Pinpoint the cell where the given text exists, returning its (X, Y) midpoint coordinate. 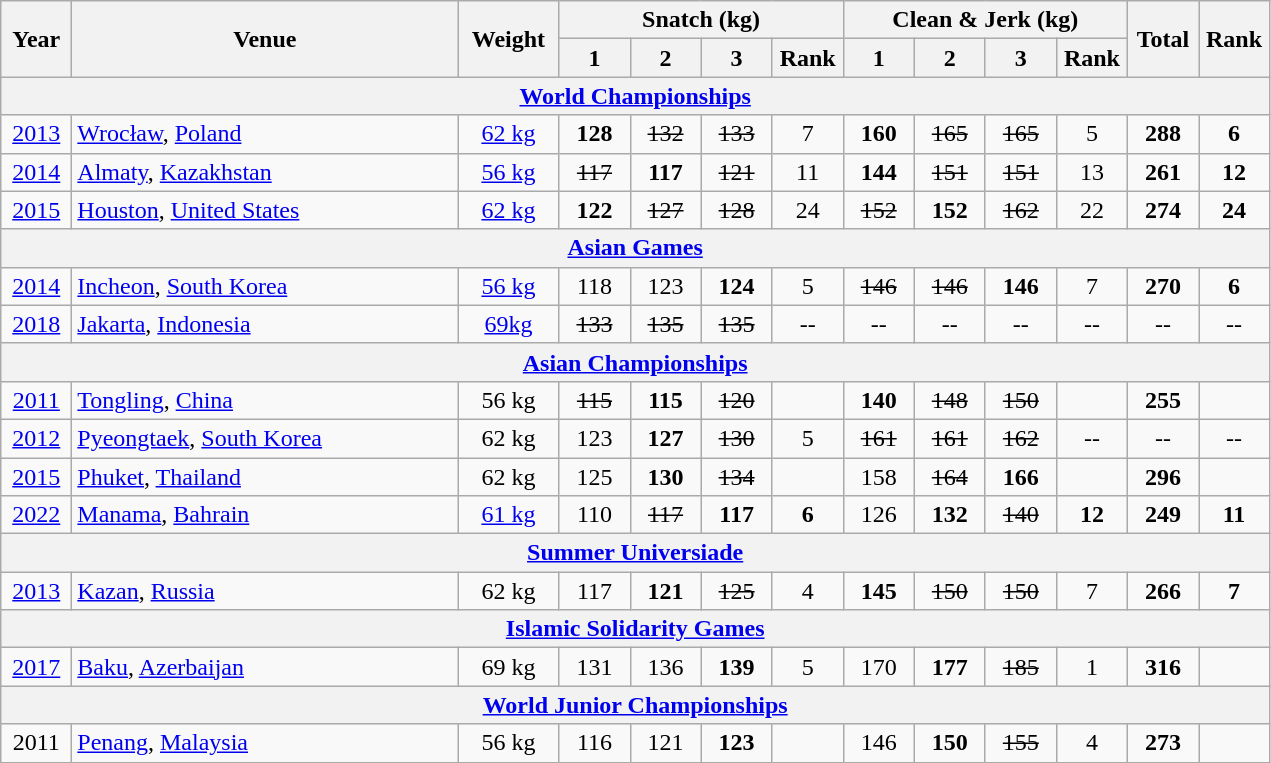
273 (1162, 743)
Incheon, South Korea (265, 286)
255 (1162, 400)
270 (1162, 286)
296 (1162, 477)
2022 (36, 515)
110 (594, 515)
Year (36, 39)
World Championships (636, 96)
Phuket, Thailand (265, 477)
Clean & Jerk (kg) (985, 20)
2018 (36, 324)
170 (878, 667)
Manama, Bahrain (265, 515)
122 (594, 210)
2012 (36, 438)
Wrocław, Poland (265, 134)
116 (594, 743)
139 (736, 667)
Jakarta, Indonesia (265, 324)
22 (1092, 210)
Tongling, China (265, 400)
134 (736, 477)
155 (1020, 743)
120 (736, 400)
266 (1162, 591)
160 (878, 134)
69 kg (508, 667)
249 (1162, 515)
166 (1020, 477)
Penang, Malaysia (265, 743)
Asian Championships (636, 362)
118 (594, 286)
13 (1092, 172)
Summer Universiade (636, 553)
177 (950, 667)
164 (950, 477)
288 (1162, 134)
274 (1162, 210)
Snatch (kg) (701, 20)
Venue (265, 39)
Islamic Solidarity Games (636, 629)
Weight (508, 39)
126 (878, 515)
158 (878, 477)
136 (666, 667)
World Junior Championships (636, 705)
131 (594, 667)
185 (1020, 667)
Houston, United States (265, 210)
Kazan, Russia (265, 591)
148 (950, 400)
Almaty, Kazakhstan (265, 172)
261 (1162, 172)
2017 (36, 667)
61 kg (508, 515)
144 (878, 172)
Asian Games (636, 248)
316 (1162, 667)
145 (878, 591)
69kg (508, 324)
124 (736, 286)
Pyeongtaek, South Korea (265, 438)
Baku, Azerbaijan (265, 667)
Total (1162, 39)
